For the text-containing cell, return its midpoint in (x, y) coordinate format. 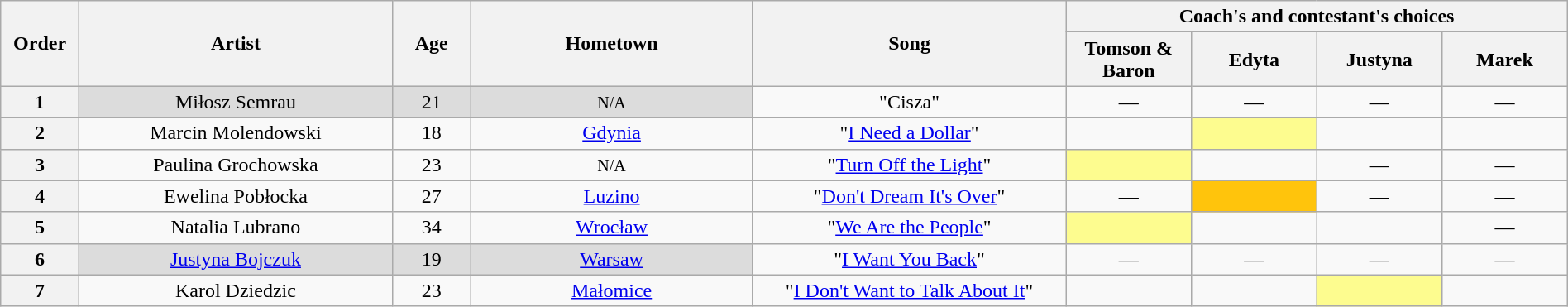
"I Don't Want to Talk About It" (910, 290)
Justyna (1379, 60)
Paulina Grochowska (235, 165)
"Turn Off the Light" (910, 165)
4 (40, 196)
Justyna Bojczuk (235, 259)
"Don't Dream It's Over" (910, 196)
Ewelina Pobłocka (235, 196)
Marcin Molendowski (235, 133)
Warsaw (612, 259)
3 (40, 165)
Tomson & Baron (1129, 60)
6 (40, 259)
34 (432, 228)
19 (432, 259)
Age (432, 43)
Song (910, 43)
"We Are the People" (910, 228)
18 (432, 133)
Karol Dziedzic (235, 290)
5 (40, 228)
21 (432, 102)
1 (40, 102)
7 (40, 290)
"Cisza" (910, 102)
Miłosz Semrau (235, 102)
Luzino (612, 196)
Natalia Lubrano (235, 228)
"I Need a Dollar" (910, 133)
Małomice (612, 290)
Artist (235, 43)
Hometown (612, 43)
Gdynia (612, 133)
Coach's and contestant's choices (1317, 17)
Marek (1505, 60)
2 (40, 133)
"I Want You Back" (910, 259)
27 (432, 196)
Wrocław (612, 228)
Edyta (1255, 60)
Order (40, 43)
